Output the [x, y] coordinate of the center of the cell containing the given text.  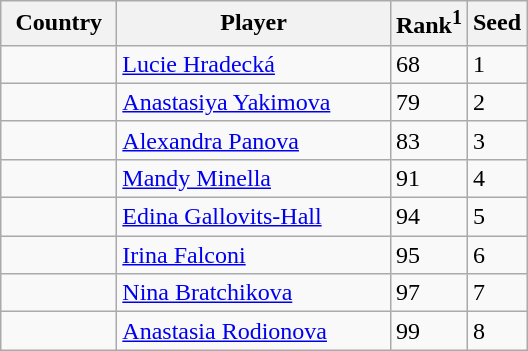
Lucie Hradecká [254, 64]
Rank1 [428, 24]
2 [496, 102]
79 [428, 102]
91 [428, 178]
Edina Gallovits-Hall [254, 217]
5 [496, 217]
Nina Bratchikova [254, 293]
95 [428, 255]
Seed [496, 24]
Anastasia Rodionova [254, 331]
4 [496, 178]
Country [59, 24]
8 [496, 331]
Player [254, 24]
Anastasiya Yakimova [254, 102]
83 [428, 140]
97 [428, 293]
99 [428, 331]
Alexandra Panova [254, 140]
68 [428, 64]
3 [496, 140]
6 [496, 255]
94 [428, 217]
Irina Falconi [254, 255]
1 [496, 64]
Mandy Minella [254, 178]
7 [496, 293]
